Find where the given text appears and provide that cell's center as [X, Y] coordinate. 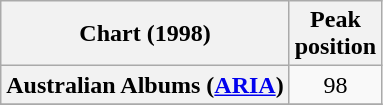
Chart (1998) [145, 34]
Peakposition [335, 34]
98 [335, 85]
Australian Albums (ARIA) [145, 85]
